Output the (X, Y) coordinate of the center of the cell containing the given text.  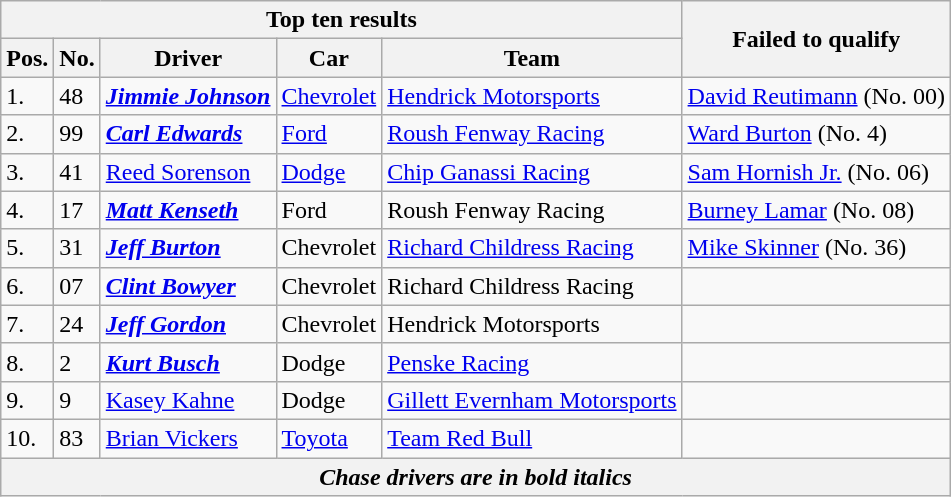
8. (28, 362)
Carl Edwards (188, 134)
9 (77, 400)
83 (77, 438)
Car (329, 58)
2 (77, 362)
Chip Ganassi Racing (532, 172)
Team (532, 58)
Clint Bowyer (188, 286)
2. (28, 134)
17 (77, 210)
Mike Skinner (No. 36) (816, 248)
07 (77, 286)
Failed to qualify (816, 39)
5. (28, 248)
Driver (188, 58)
41 (77, 172)
3. (28, 172)
7. (28, 324)
10. (28, 438)
4. (28, 210)
Reed Sorenson (188, 172)
48 (77, 96)
Toyota (329, 438)
1. (28, 96)
Kurt Busch (188, 362)
Burney Lamar (No. 08) (816, 210)
9. (28, 400)
No. (77, 58)
David Reutimann (No. 00) (816, 96)
99 (77, 134)
31 (77, 248)
6. (28, 286)
Gillett Evernham Motorsports (532, 400)
Jimmie Johnson (188, 96)
Ward Burton (No. 4) (816, 134)
Team Red Bull (532, 438)
Pos. (28, 58)
Matt Kenseth (188, 210)
Chase drivers are in bold italics (476, 477)
Penske Racing (532, 362)
Kasey Kahne (188, 400)
24 (77, 324)
Top ten results (342, 20)
Jeff Gordon (188, 324)
Brian Vickers (188, 438)
Sam Hornish Jr. (No. 06) (816, 172)
Jeff Burton (188, 248)
